Scan for the cell matching the given text and deliver its (X, Y) coordinate at center. 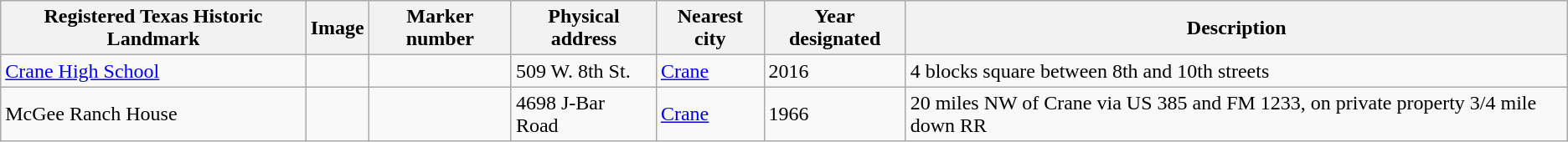
Description (1236, 28)
Image (337, 28)
Marker number (440, 28)
4 blocks square between 8th and 10th streets (1236, 71)
McGee Ranch House (153, 114)
Nearest city (710, 28)
Crane High School (153, 71)
509 W. 8th St. (583, 71)
2016 (834, 71)
4698 J-Bar Road (583, 114)
Year designated (834, 28)
20 miles NW of Crane via US 385 and FM 1233, on private property 3/4 mile down RR (1236, 114)
Registered Texas Historic Landmark (153, 28)
1966 (834, 114)
Physical address (583, 28)
